Scan for the cell matching the given text and deliver its (X, Y) coordinate at center. 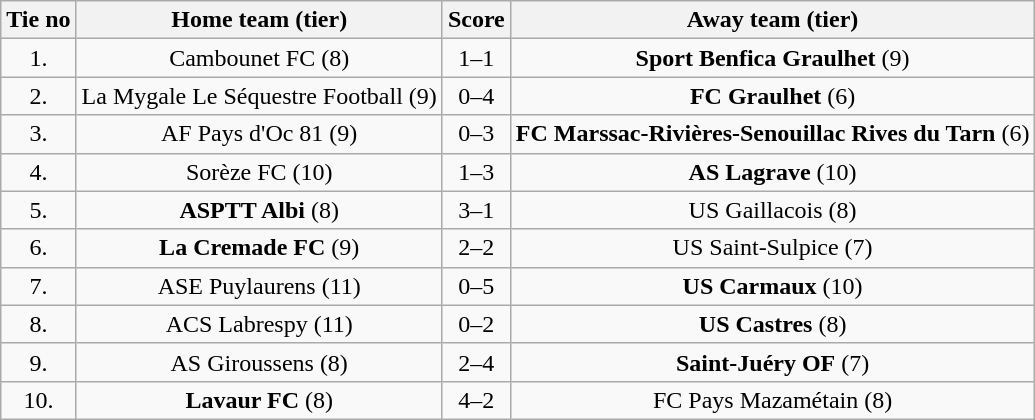
2–2 (476, 248)
ASPTT Albi (8) (259, 210)
9. (38, 362)
0–5 (476, 286)
1–3 (476, 172)
10. (38, 400)
US Carmaux (10) (772, 286)
Away team (tier) (772, 20)
3–1 (476, 210)
US Saint-Sulpice (7) (772, 248)
5. (38, 210)
US Castres (8) (772, 324)
La Cremade FC (9) (259, 248)
6. (38, 248)
Tie no (38, 20)
Score (476, 20)
ASE Puylaurens (11) (259, 286)
AF Pays d'Oc 81 (9) (259, 134)
Sorèze FC (10) (259, 172)
FC Marssac-Rivières-Senouillac Rives du Tarn (6) (772, 134)
0–4 (476, 96)
3. (38, 134)
4. (38, 172)
2. (38, 96)
US Gaillacois (8) (772, 210)
0–2 (476, 324)
1. (38, 58)
Sport Benfica Graulhet (9) (772, 58)
Lavaur FC (8) (259, 400)
8. (38, 324)
Cambounet FC (8) (259, 58)
FC Graulhet (6) (772, 96)
1–1 (476, 58)
0–3 (476, 134)
Saint-Juéry OF (7) (772, 362)
4–2 (476, 400)
FC Pays Mazamétain (8) (772, 400)
La Mygale Le Séquestre Football (9) (259, 96)
AS Giroussens (8) (259, 362)
2–4 (476, 362)
7. (38, 286)
AS Lagrave (10) (772, 172)
ACS Labrespy (11) (259, 324)
Home team (tier) (259, 20)
